Determine the (X, Y) coordinate at the center of the cell enclosing the given text.  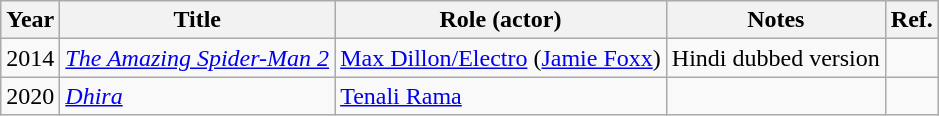
Dhira (198, 96)
The Amazing Spider-Man 2 (198, 58)
Year (30, 20)
Hindi dubbed version (776, 58)
Ref. (912, 20)
Max Dillon/Electro (Jamie Foxx) (501, 58)
2020 (30, 96)
Title (198, 20)
Notes (776, 20)
Role (actor) (501, 20)
2014 (30, 58)
Tenali Rama (501, 96)
